Extract the [X, Y] coordinate from the center of the cell holding the provided text.  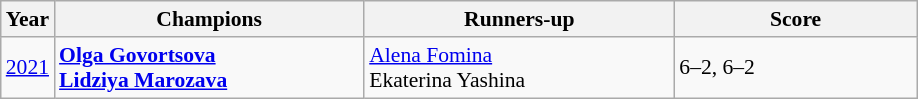
Olga Govortsova Lidziya Marozava [209, 68]
Runners-up [519, 19]
6–2, 6–2 [796, 68]
Champions [209, 19]
2021 [28, 68]
Alena Fomina Ekaterina Yashina [519, 68]
Year [28, 19]
Score [796, 19]
